Find where the given text appears and provide that cell's center as [x, y] coordinate. 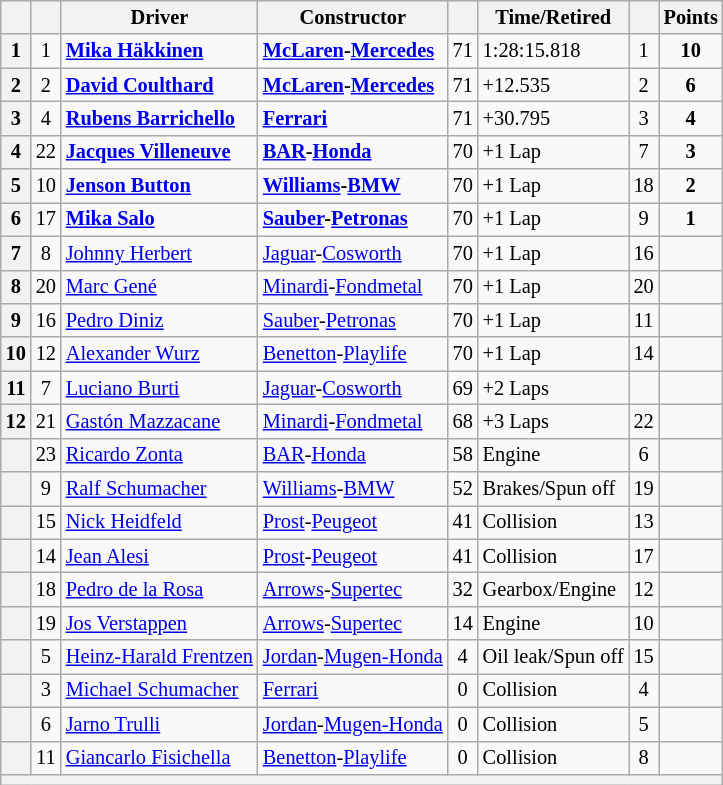
Ricardo Zonta [160, 455]
13 [644, 522]
Jenson Button [160, 186]
21 [46, 421]
+12.535 [554, 85]
Jarno Trulli [160, 724]
Michael Schumacher [160, 690]
Nick Heidfeld [160, 522]
+2 Laps [554, 388]
+30.795 [554, 118]
Rubens Barrichello [160, 118]
Marc Gené [160, 287]
Brakes/Spun off [554, 489]
68 [463, 421]
Jean Alesi [160, 556]
Heinz-Harald Frentzen [160, 657]
52 [463, 489]
23 [46, 455]
David Coulthard [160, 85]
Mika Häkkinen [160, 51]
Oil leak/Spun off [554, 657]
Ralf Schumacher [160, 489]
Luciano Burti [160, 388]
32 [463, 589]
58 [463, 455]
69 [463, 388]
Jos Verstappen [160, 623]
Driver [160, 17]
Alexander Wurz [160, 354]
Pedro de la Rosa [160, 589]
Johnny Herbert [160, 253]
Gastón Mazzacane [160, 421]
Time/Retired [554, 17]
Giancarlo Fisichella [160, 758]
Pedro Diniz [160, 320]
Gearbox/Engine [554, 589]
Points [691, 17]
1:28:15.818 [554, 51]
Mika Salo [160, 219]
Constructor [353, 17]
Jacques Villeneuve [160, 152]
+3 Laps [554, 421]
